Search for the cell housing the specified text and yield its (x, y) center coordinate. 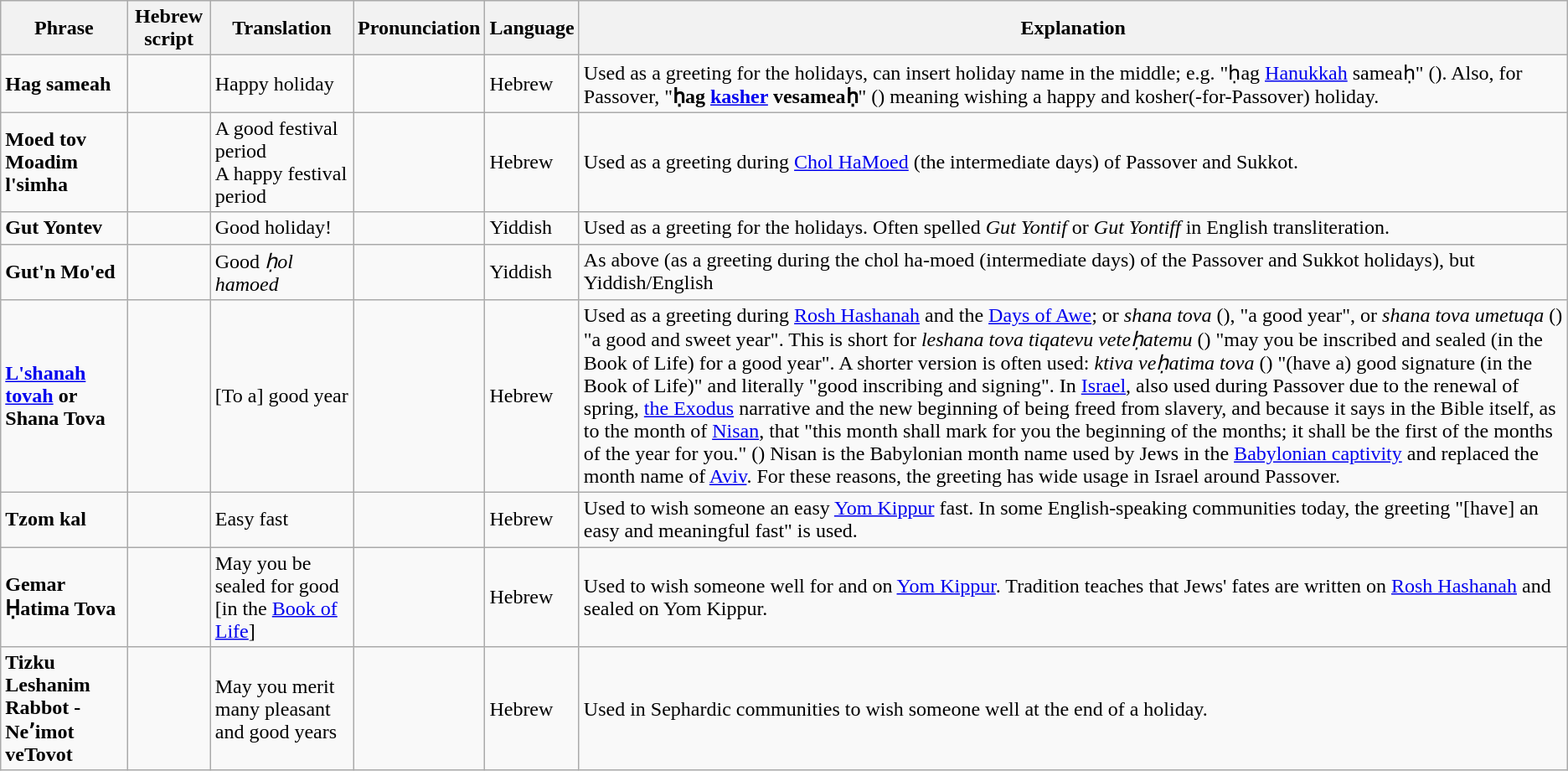
Happy holiday (281, 84)
May you be sealed for good [in the Book of Life] (281, 597)
Hebrew script (169, 28)
Good ḥol hamoed (281, 272)
Language (532, 28)
Hag sameah (64, 84)
Gemar Ḥatima Tova (64, 597)
Good holiday! (281, 228)
Translation (281, 28)
Tizku Leshanim Rabbot - Neʼimot veTovot (64, 709)
Explanation (1073, 28)
Tzom kal (64, 520)
As above (as a greeting during the chol ha-moed (intermediate days) of the Passover and Sukkot holidays), but Yiddish/English (1073, 272)
Pronunciation (419, 28)
Used in Sephardic communities to wish someone well at the end of a holiday. (1073, 709)
Used to wish someone an easy Yom Kippur fast. In some English-speaking communities today, the greeting "[have] an easy and meaningful fast" is used. (1073, 520)
May you merit many pleasant and good years (281, 709)
[To a] good year (281, 396)
Phrase (64, 28)
Easy fast (281, 520)
Used as a greeting during Chol HaMoed (the intermediate days) of Passover and Sukkot. (1073, 163)
A good festival periodA happy festival period (281, 163)
Gut'n Mo'ed (64, 272)
Used as a greeting for the holidays. Often spelled Gut Yontif or Gut Yontiff in English transliteration. (1073, 228)
Used to wish someone well for and on Yom Kippur. Tradition teaches that Jews' fates are written on Rosh Hashanah and sealed on Yom Kippur. (1073, 597)
Gut Yontev (64, 228)
L'shanah tovah or Shana Tova (64, 396)
Moed tovMoadim l'simha (64, 163)
